Detect which cell encompasses the target text, then output its (X, Y) center coordinate. 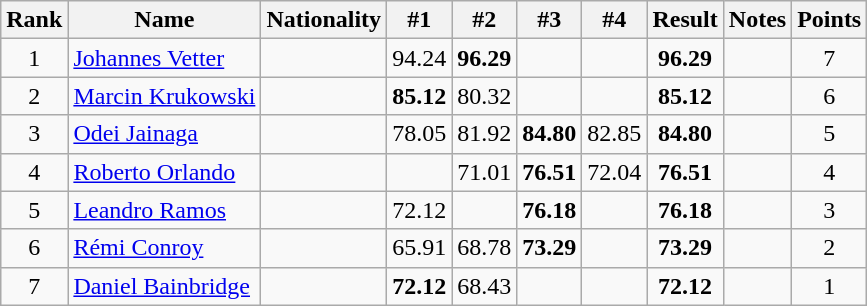
Nationality (324, 20)
Points (830, 20)
Odei Jainaga (164, 134)
80.32 (484, 96)
#3 (550, 20)
#4 (614, 20)
Notes (757, 20)
Rémi Conroy (164, 248)
68.43 (484, 286)
81.92 (484, 134)
Result (685, 20)
Daniel Bainbridge (164, 286)
Roberto Orlando (164, 172)
65.91 (420, 248)
71.01 (484, 172)
Leandro Ramos (164, 210)
78.05 (420, 134)
Johannes Vetter (164, 58)
Name (164, 20)
94.24 (420, 58)
#2 (484, 20)
82.85 (614, 134)
Marcin Krukowski (164, 96)
#1 (420, 20)
Rank (34, 20)
72.04 (614, 172)
68.78 (484, 248)
